From the cell containing the given text, extract its center point as [X, Y] coordinate. 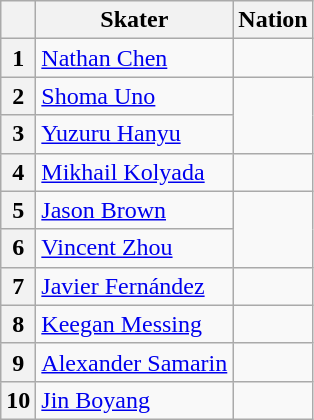
5 [18, 210]
Skater [134, 20]
Yuzuru Hanyu [134, 134]
Vincent Zhou [134, 248]
Alexander Samarin [134, 362]
Nathan Chen [134, 58]
2 [18, 96]
Keegan Messing [134, 324]
Mikhail Kolyada [134, 172]
9 [18, 362]
Shoma Uno [134, 96]
Javier Fernández [134, 286]
4 [18, 172]
8 [18, 324]
3 [18, 134]
7 [18, 286]
Jin Boyang [134, 400]
10 [18, 400]
6 [18, 248]
Jason Brown [134, 210]
1 [18, 58]
Nation [273, 20]
